Capture the cell that displays the provided text and extract its [x, y] central coordinate. 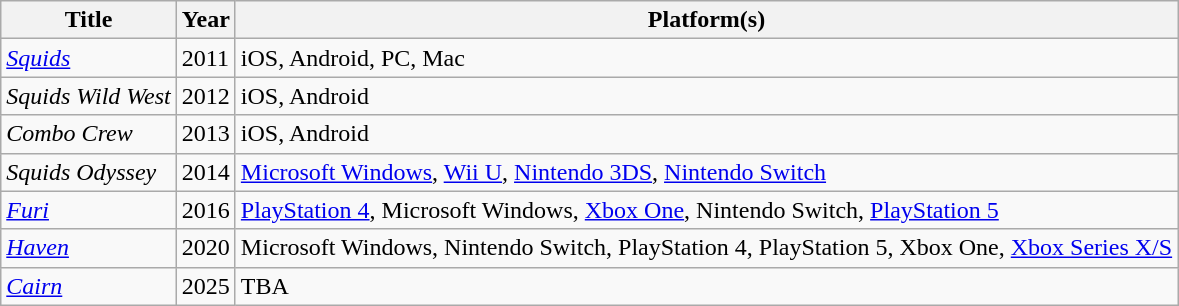
2014 [206, 172]
2011 [206, 58]
Cairn [89, 286]
Squids [89, 58]
Platform(s) [706, 20]
Squids Odyssey [89, 172]
iOS, Android, PC, Mac [706, 58]
Combo Crew [89, 134]
Furi [89, 210]
2012 [206, 96]
Haven [89, 248]
Year [206, 20]
2016 [206, 210]
Microsoft Windows, Nintendo Switch, PlayStation 4, PlayStation 5, Xbox One, Xbox Series X/S [706, 248]
2020 [206, 248]
PlayStation 4, Microsoft Windows, Xbox One, Nintendo Switch, PlayStation 5 [706, 210]
2013 [206, 134]
2025 [206, 286]
Title [89, 20]
TBA [706, 286]
Microsoft Windows, Wii U, Nintendo 3DS, Nintendo Switch [706, 172]
Squids Wild West [89, 96]
